Extract the [x, y] coordinate from the center of the cell holding the provided text.  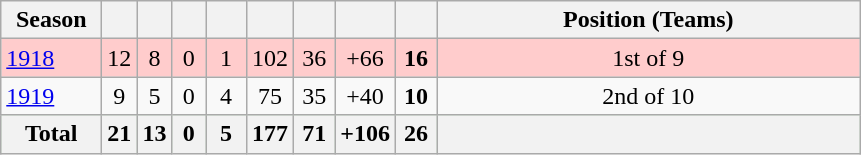
Position (Teams) [648, 20]
+40 [366, 96]
10 [416, 96]
+66 [366, 58]
1919 [52, 96]
2nd of 10 [648, 96]
Season [52, 20]
16 [416, 58]
1 [226, 58]
26 [416, 134]
9 [120, 96]
1918 [52, 58]
177 [270, 134]
102 [270, 58]
75 [270, 96]
Total [52, 134]
1st of 9 [648, 58]
12 [120, 58]
+106 [366, 134]
21 [120, 134]
36 [314, 58]
71 [314, 134]
35 [314, 96]
13 [154, 134]
8 [154, 58]
4 [226, 96]
